Return [X, Y] of the center of cell containing provided text 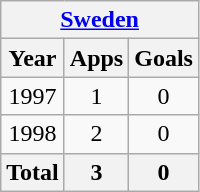
Total [33, 172]
Apps [96, 58]
1 [96, 96]
Goals [164, 58]
Year [33, 58]
1997 [33, 96]
3 [96, 172]
Sweden [100, 20]
1998 [33, 134]
2 [96, 134]
